Output the (x, y) coordinate of the center of the cell containing the given text.  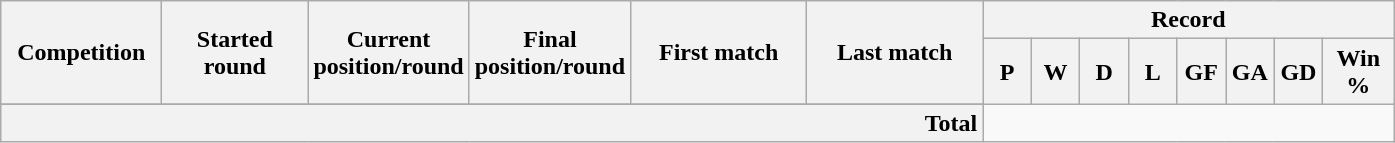
P (1008, 72)
Started round (235, 52)
Final position/round (550, 52)
D (1104, 72)
Record (1188, 20)
L (1152, 72)
Last match (895, 52)
Current position/round (388, 52)
Total (492, 123)
GF (1202, 72)
W (1056, 72)
First match (719, 52)
Win % (1358, 72)
GA (1250, 72)
Competition (82, 52)
GD (1298, 72)
